Output the (x, y) coordinate of the center of the cell containing the given text.  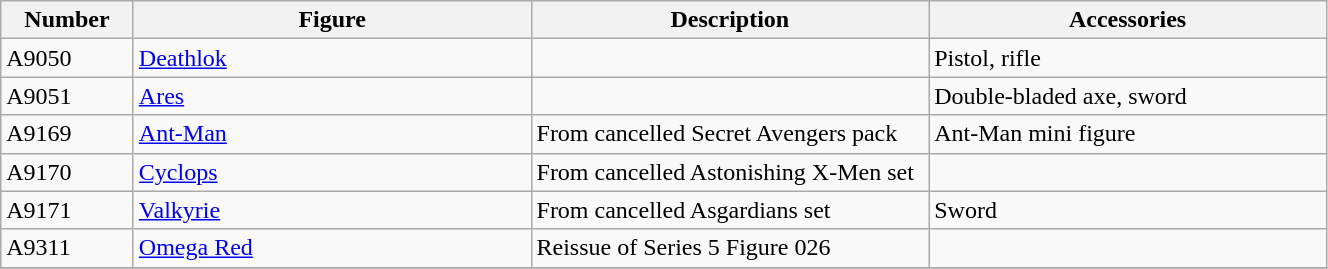
Pistol, rifle (1128, 58)
Ant-Man mini figure (1128, 134)
Valkyrie (332, 210)
From cancelled Asgardians set (730, 210)
Figure (332, 20)
Cyclops (332, 172)
From cancelled Secret Avengers pack (730, 134)
Double-bladed axe, sword (1128, 96)
A9169 (68, 134)
A9050 (68, 58)
Deathlok (332, 58)
A9170 (68, 172)
Accessories (1128, 20)
Omega Red (332, 248)
A9051 (68, 96)
A9171 (68, 210)
From cancelled Astonishing X-Men set (730, 172)
Ares (332, 96)
Reissue of Series 5 Figure 026 (730, 248)
A9311 (68, 248)
Sword (1128, 210)
Number (68, 20)
Ant-Man (332, 134)
Description (730, 20)
